Output the (X, Y) coordinate of the center of the cell containing the given text.  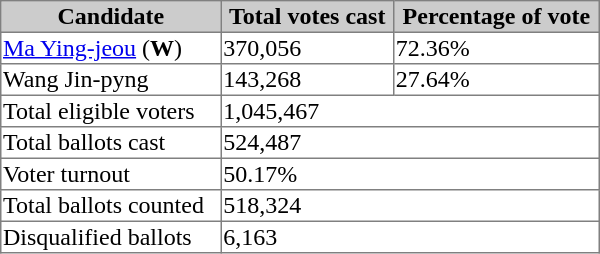
Voter turnout (111, 174)
Total ballots counted (111, 206)
50.17% (410, 174)
1,045,467 (410, 111)
143,268 (307, 80)
518,324 (410, 206)
Ma Ying-jeou (W) (111, 48)
Total votes cast (307, 17)
6,163 (410, 237)
370,056 (307, 48)
Total ballots cast (111, 143)
Candidate (111, 17)
72.36% (496, 48)
Wang Jin-pyng (111, 80)
27.64% (496, 80)
524,487 (410, 143)
Disqualified ballots (111, 237)
Total eligible voters (111, 111)
Percentage of vote (496, 17)
